Determine the [X, Y] coordinate at the center of the cell enclosing the given text.  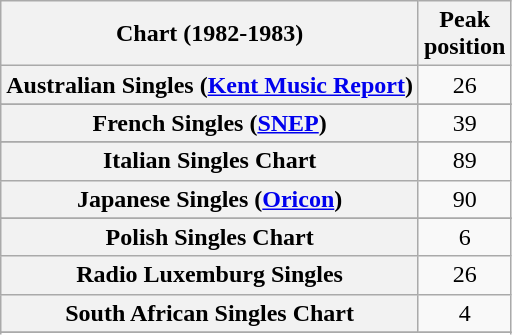
89 [464, 161]
Italian Singles Chart [210, 161]
Japanese Singles (Oricon) [210, 199]
4 [464, 313]
Peakposition [464, 34]
39 [464, 123]
Australian Singles (Kent Music Report) [210, 85]
Radio Luxemburg Singles [210, 275]
90 [464, 199]
South African Singles Chart [210, 313]
Polish Singles Chart [210, 237]
6 [464, 237]
Chart (1982-1983) [210, 34]
French Singles (SNEP) [210, 123]
